Search for the cell housing the specified text and yield its (X, Y) center coordinate. 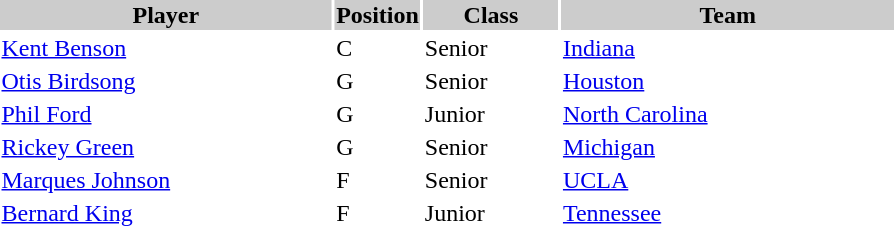
Phil Ford (166, 114)
Class (490, 15)
F (378, 180)
Position (378, 15)
UCLA (728, 180)
Player (166, 15)
C (378, 48)
North Carolina (728, 114)
Michigan (728, 147)
Indiana (728, 48)
Otis Birdsong (166, 81)
Rickey Green (166, 147)
Junior (490, 114)
Houston (728, 81)
Team (728, 15)
Kent Benson (166, 48)
Marques Johnson (166, 180)
